Identify which cell holds the provided text, then report its (x, y) central coordinate. 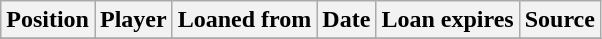
Player (133, 20)
Date (346, 20)
Position (48, 20)
Loaned from (244, 20)
Source (560, 20)
Loan expires (448, 20)
